Return the [X, Y] coordinate for the center point of the cell that contains the specified text.  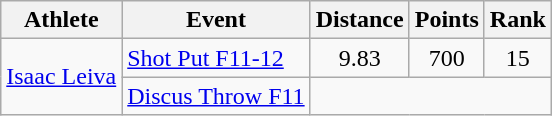
Event [216, 20]
Rank [518, 20]
Shot Put F11-12 [216, 58]
Isaac Leiva [62, 77]
9.83 [360, 58]
Athlete [62, 20]
Discus Throw F11 [216, 96]
700 [446, 58]
Distance [360, 20]
15 [518, 58]
Points [446, 20]
